Return the [x, y] coordinate for the center point of the cell that contains the specified text.  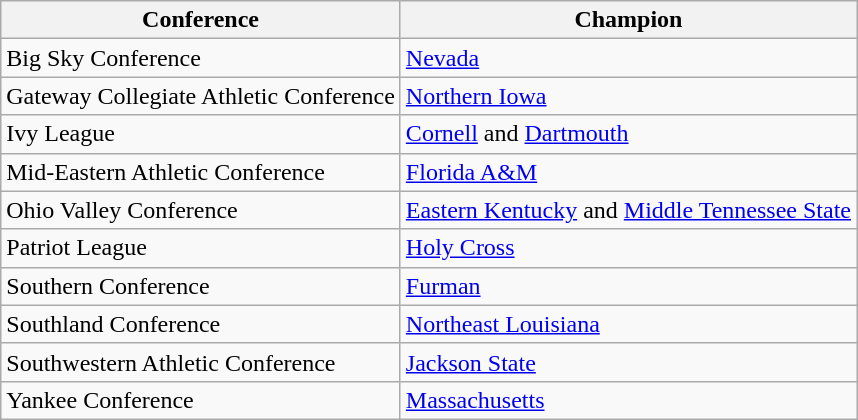
Ohio Valley Conference [201, 210]
Mid-Eastern Athletic Conference [201, 172]
Southland Conference [201, 324]
Ivy League [201, 134]
Florida A&M [628, 172]
Furman [628, 286]
Conference [201, 20]
Northern Iowa [628, 96]
Cornell and Dartmouth [628, 134]
Jackson State [628, 362]
Nevada [628, 58]
Big Sky Conference [201, 58]
Eastern Kentucky and Middle Tennessee State [628, 210]
Northeast Louisiana [628, 324]
Yankee Conference [201, 400]
Southwestern Athletic Conference [201, 362]
Champion [628, 20]
Patriot League [201, 248]
Southern Conference [201, 286]
Massachusetts [628, 400]
Gateway Collegiate Athletic Conference [201, 96]
Holy Cross [628, 248]
